Extract the [X, Y] coordinate from the center of the cell holding the provided text.  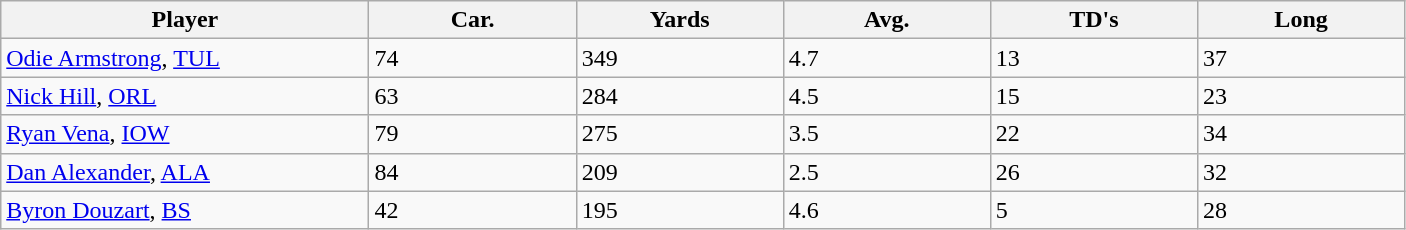
5 [1094, 210]
Ryan Vena, IOW [185, 134]
23 [1300, 96]
Yards [680, 20]
Long [1300, 20]
42 [472, 210]
22 [1094, 134]
13 [1094, 58]
74 [472, 58]
79 [472, 134]
3.5 [886, 134]
26 [1094, 172]
2.5 [886, 172]
28 [1300, 210]
Avg. [886, 20]
84 [472, 172]
275 [680, 134]
TD's [1094, 20]
Player [185, 20]
349 [680, 58]
32 [1300, 172]
4.5 [886, 96]
Odie Armstrong, TUL [185, 58]
4.7 [886, 58]
37 [1300, 58]
195 [680, 210]
4.6 [886, 210]
15 [1094, 96]
Byron Douzart, BS [185, 210]
284 [680, 96]
Car. [472, 20]
34 [1300, 134]
209 [680, 172]
Dan Alexander, ALA [185, 172]
Nick Hill, ORL [185, 96]
63 [472, 96]
